Search for the cell housing the specified text and yield its (X, Y) center coordinate. 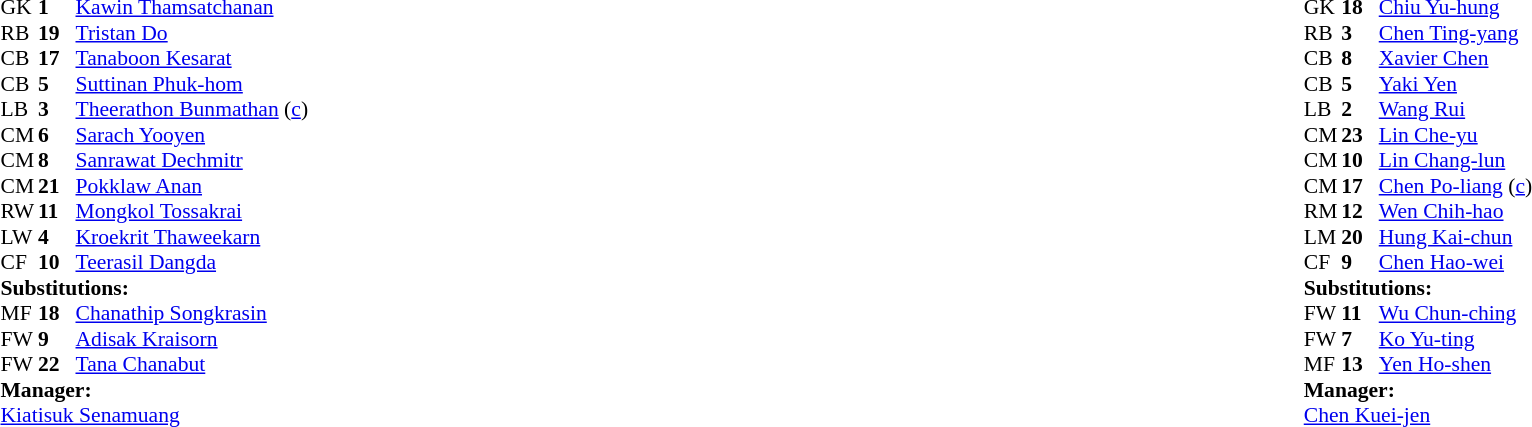
20 (1360, 237)
Wang Rui (1456, 109)
22 (57, 365)
Kroekrit Thaweekarn (192, 237)
Wen Chih-hao (1456, 211)
4 (57, 237)
Tanaboon Kesarat (192, 59)
RM (1323, 211)
Sanrawat Dechmitr (192, 161)
Chen Ting-yang (1456, 33)
Pokklaw Anan (192, 186)
Sarach Yooyen (192, 135)
LM (1323, 237)
Ko Yu-ting (1456, 339)
6 (57, 135)
Tana Chanabut (192, 365)
Hung Kai-chun (1456, 237)
Wu Chun-ching (1456, 313)
13 (1360, 365)
Yen Ho-shen (1456, 365)
19 (57, 33)
12 (1360, 211)
Suttinan Phuk-hom (192, 84)
18 (57, 313)
Chanathip Songkrasin (192, 313)
Theerathon Bunmathan (c) (192, 109)
7 (1360, 339)
Chen Hao-wei (1456, 263)
Tristan Do (192, 33)
2 (1360, 109)
Lin Chang-lun (1456, 161)
Yaki Yen (1456, 84)
Chen Po-liang (c) (1456, 186)
Xavier Chen (1456, 59)
Teerasil Dangda (192, 263)
Adisak Kraisorn (192, 339)
Lin Che-yu (1456, 135)
21 (57, 186)
RW (19, 211)
Mongkol Tossakrai (192, 211)
23 (1360, 135)
LW (19, 237)
